Capture the cell that displays the provided text and extract its [X, Y] central coordinate. 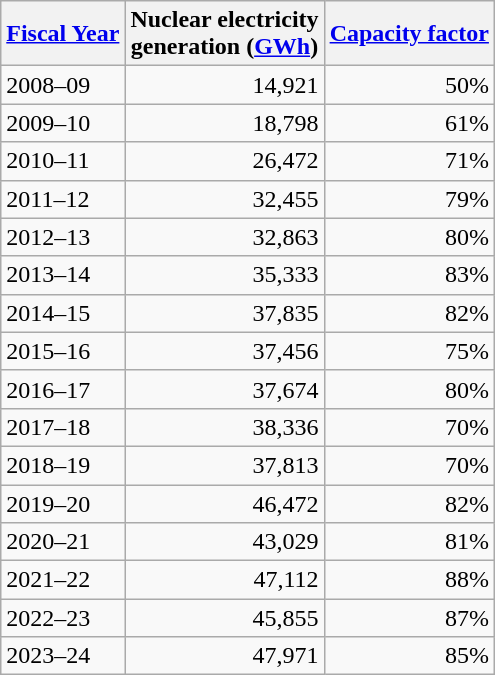
47,971 [224, 656]
61% [409, 123]
2008–09 [63, 85]
35,333 [224, 275]
Fiscal Year [63, 34]
85% [409, 656]
2023–24 [63, 656]
37,456 [224, 351]
2012–13 [63, 237]
2022–23 [63, 618]
71% [409, 161]
2021–22 [63, 580]
2013–14 [63, 275]
26,472 [224, 161]
47,112 [224, 580]
32,863 [224, 237]
2010–11 [63, 161]
2015–16 [63, 351]
45,855 [224, 618]
75% [409, 351]
2014–15 [63, 313]
2019–20 [63, 503]
87% [409, 618]
43,029 [224, 542]
2016–17 [63, 389]
2020–21 [63, 542]
79% [409, 199]
2011–12 [63, 199]
Nuclear electricity generation (GWh) [224, 34]
Capacity factor [409, 34]
32,455 [224, 199]
2018–19 [63, 465]
2009–10 [63, 123]
37,674 [224, 389]
38,336 [224, 427]
37,813 [224, 465]
37,835 [224, 313]
46,472 [224, 503]
50% [409, 85]
81% [409, 542]
88% [409, 580]
14,921 [224, 85]
18,798 [224, 123]
2017–18 [63, 427]
83% [409, 275]
